Output the [x, y] coordinate of the center of the cell containing the given text.  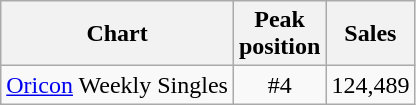
Chart [118, 34]
Peakposition [279, 34]
Oricon Weekly Singles [118, 85]
#4 [279, 85]
Sales [370, 34]
124,489 [370, 85]
